Provide the (x, y) coordinate of the cell's center where the given text is located.  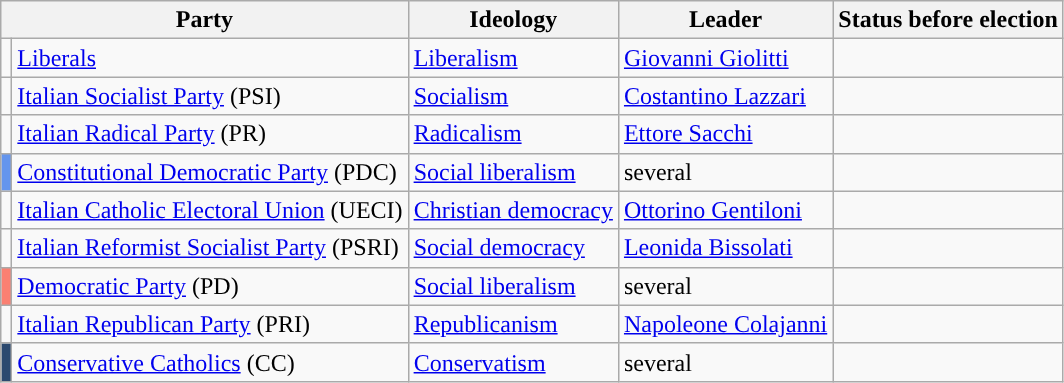
Italian Catholic Electoral Union (UECI) (210, 210)
Giovanni Giolitti (725, 58)
Liberalism (513, 58)
Socialism (513, 96)
Christian democracy (513, 210)
Constitutional Democratic Party (PDC) (210, 172)
Ettore Sacchi (725, 134)
Conservatism (513, 362)
Party (204, 20)
Italian Republican Party (PRI) (210, 324)
Italian Radical Party (PR) (210, 134)
Italian Reformist Socialist Party (PSRI) (210, 248)
Ottorino Gentiloni (725, 210)
Liberals (210, 58)
Napoleone Colajanni (725, 324)
Radicalism (513, 134)
Italian Socialist Party (PSI) (210, 96)
Conservative Catholics (CC) (210, 362)
Democratic Party (PD) (210, 286)
Costantino Lazzari (725, 96)
Social democracy (513, 248)
Leonida Bissolati (725, 248)
Republicanism (513, 324)
Leader (725, 20)
Ideology (513, 20)
Status before election (948, 20)
